Scan for the cell matching the given text and deliver its [x, y] coordinate at center. 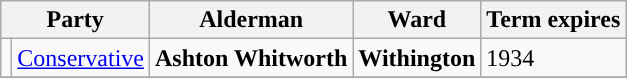
Term expires [554, 20]
Ward [417, 20]
1934 [554, 58]
Conservative [81, 58]
Party [76, 20]
Withington [417, 58]
Alderman [252, 20]
Ashton Whitworth [252, 58]
